From the cell containing the given text, extract its center point as (X, Y) coordinate. 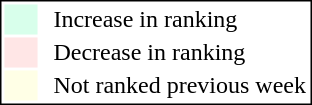
Increase in ranking (180, 19)
Decrease in ranking (180, 53)
Not ranked previous week (180, 85)
